Search for the cell housing the specified text and yield its (x, y) center coordinate. 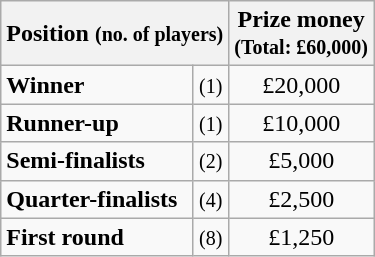
£10,000 (302, 123)
£2,500 (302, 199)
Semi-finalists (97, 161)
Prize money(Total: £60,000) (302, 34)
(2) (211, 161)
£1,250 (302, 237)
Position (no. of players) (115, 34)
Runner-up (97, 123)
First round (97, 237)
(4) (211, 199)
Quarter-finalists (97, 199)
(8) (211, 237)
£20,000 (302, 85)
Winner (97, 85)
£5,000 (302, 161)
